Scan for the cell matching the given text and deliver its [X, Y] coordinate at center. 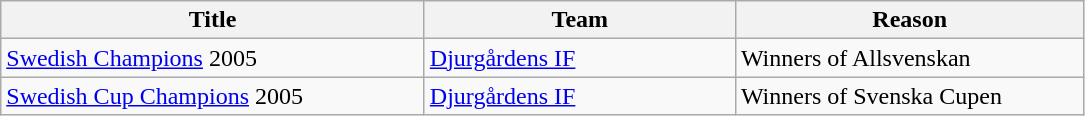
Winners of Svenska Cupen [910, 96]
Title [213, 20]
Swedish Champions 2005 [213, 58]
Swedish Cup Champions 2005 [213, 96]
Team [580, 20]
Reason [910, 20]
Winners of Allsvenskan [910, 58]
